Output the (X, Y) coordinate of the center of the cell containing the given text.  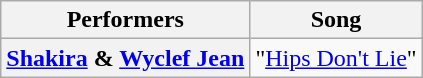
Shakira & Wyclef Jean (126, 58)
"Hips Don't Lie" (336, 58)
Song (336, 20)
Performers (126, 20)
